Return (x, y) of the center of cell containing provided text 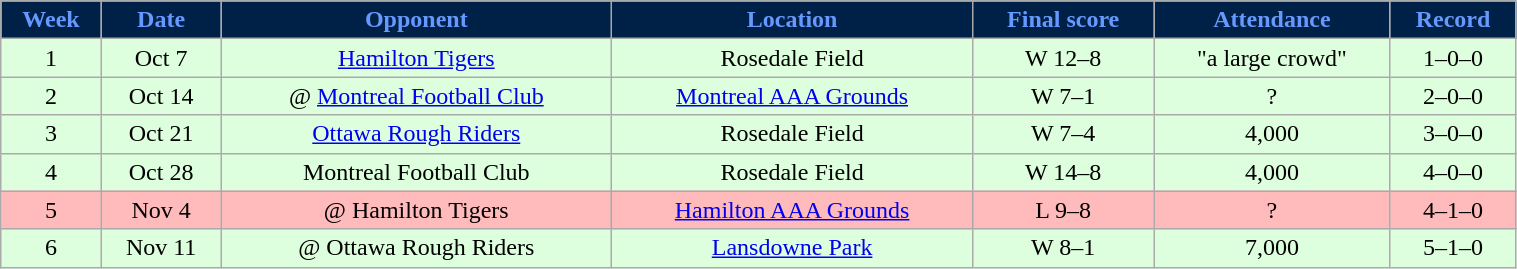
5 (51, 210)
Record (1453, 20)
Hamilton Tigers (416, 58)
W 14–8 (1064, 172)
4–0–0 (1453, 172)
Ottawa Rough Riders (416, 134)
4 (51, 172)
W 7–4 (1064, 134)
2–0–0 (1453, 96)
1 (51, 58)
Week (51, 20)
Oct 7 (161, 58)
Oct 14 (161, 96)
Nov 11 (161, 248)
2 (51, 96)
Hamilton AAA Grounds (792, 210)
Opponent (416, 20)
Nov 4 (161, 210)
Location (792, 20)
7,000 (1272, 248)
Montreal Football Club (416, 172)
@ Hamilton Tigers (416, 210)
Attendance (1272, 20)
@ Montreal Football Club (416, 96)
3–0–0 (1453, 134)
Montreal AAA Grounds (792, 96)
Oct 21 (161, 134)
Date (161, 20)
4–1–0 (1453, 210)
Oct 28 (161, 172)
6 (51, 248)
Final score (1064, 20)
3 (51, 134)
W 7–1 (1064, 96)
1–0–0 (1453, 58)
Lansdowne Park (792, 248)
W 8–1 (1064, 248)
L 9–8 (1064, 210)
5–1–0 (1453, 248)
W 12–8 (1064, 58)
@ Ottawa Rough Riders (416, 248)
"a large crowd" (1272, 58)
